Pinpoint the cell where the given text exists, returning its (x, y) midpoint coordinate. 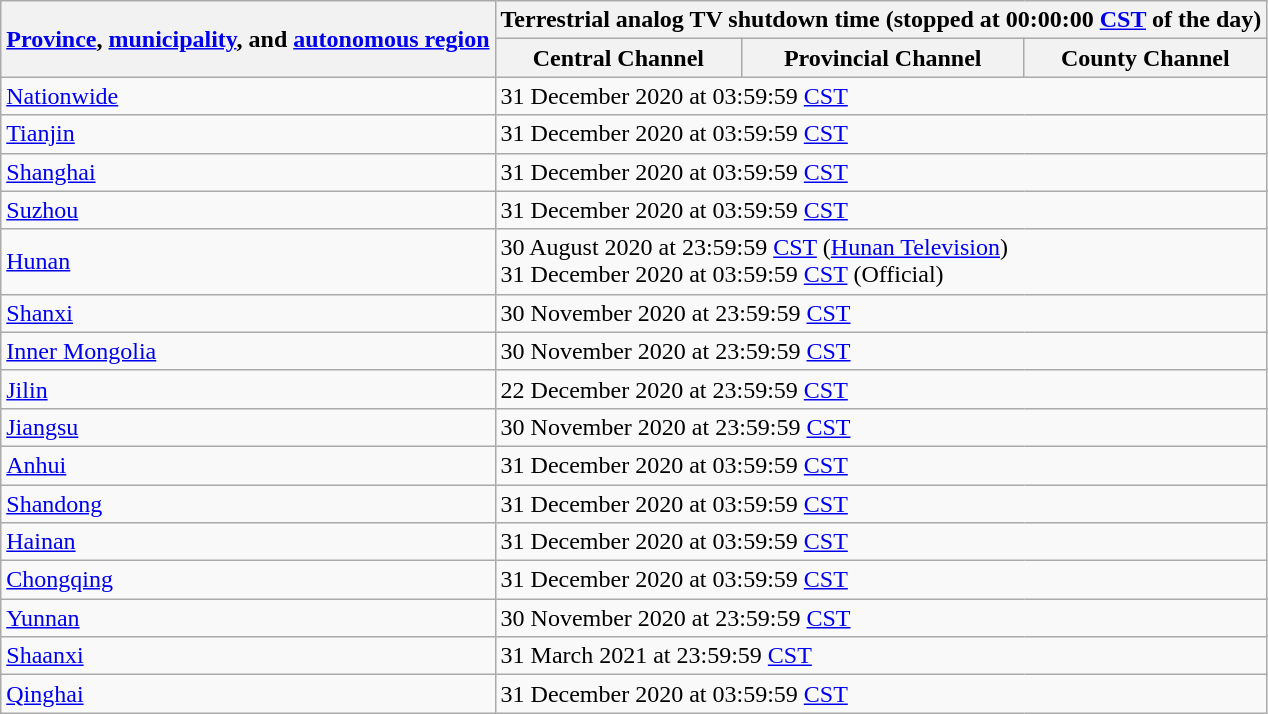
Shandong (248, 503)
County Channel (1146, 58)
31 March 2021 at 23:59:59 CST (881, 656)
Inner Mongolia (248, 351)
Hunan (248, 262)
Tianjin (248, 134)
22 December 2020 at 23:59:59 CST (881, 389)
Provincial Channel (883, 58)
Jiangsu (248, 427)
Chongqing (248, 580)
Suzhou (248, 210)
30 August 2020 at 23:59:59 CST (Hunan Television)31 December 2020 at 03:59:59 CST (Official) (881, 262)
Shanxi (248, 313)
Jilin (248, 389)
Terrestrial analog TV shutdown time (stopped at 00:00:00 CST of the day) (881, 20)
Hainan (248, 542)
Yunnan (248, 618)
Nationwide (248, 96)
Province, municipality, and autonomous region (248, 39)
Shanghai (248, 172)
Anhui (248, 465)
Qinghai (248, 694)
Central Channel (618, 58)
Shaanxi (248, 656)
